Return the (x, y) coordinate for the center point of the cell that contains the specified text.  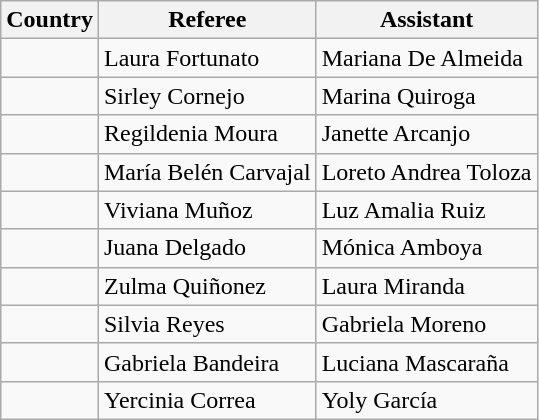
Mónica Amboya (426, 248)
Loreto Andrea Toloza (426, 172)
María Belén Carvajal (207, 172)
Regildenia Moura (207, 134)
Laura Fortunato (207, 58)
Referee (207, 20)
Zulma Quiñonez (207, 286)
Country (50, 20)
Yercinia Correa (207, 400)
Yoly García (426, 400)
Viviana Muñoz (207, 210)
Mariana De Almeida (426, 58)
Luciana Mascaraña (426, 362)
Marina Quiroga (426, 96)
Assistant (426, 20)
Janette Arcanjo (426, 134)
Luz Amalia Ruiz (426, 210)
Sirley Cornejo (207, 96)
Silvia Reyes (207, 324)
Laura Miranda (426, 286)
Juana Delgado (207, 248)
Gabriela Bandeira (207, 362)
Gabriela Moreno (426, 324)
